Return the (x, y) coordinate for the center point of the cell that contains the specified text.  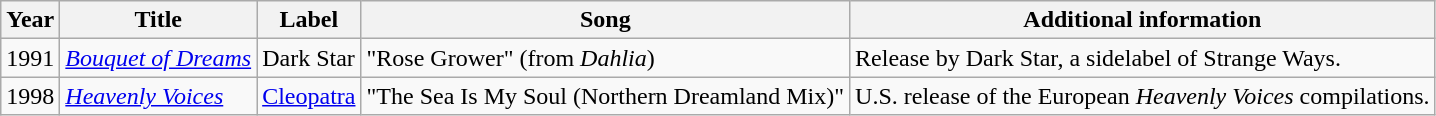
1998 (30, 96)
Heavenly Voices (158, 96)
Bouquet of Dreams (158, 58)
Title (158, 20)
"Rose Grower" (from Dahlia) (606, 58)
Cleopatra (309, 96)
Dark Star (309, 58)
1991 (30, 58)
Song (606, 20)
Label (309, 20)
Year (30, 20)
"The Sea Is My Soul (Northern Dreamland Mix)" (606, 96)
Release by Dark Star, a sidelabel of Strange Ways. (1143, 58)
Additional information (1143, 20)
U.S. release of the European Heavenly Voices compilations. (1143, 96)
